Provide the [X, Y] coordinate of the cell's center where the given text is located.  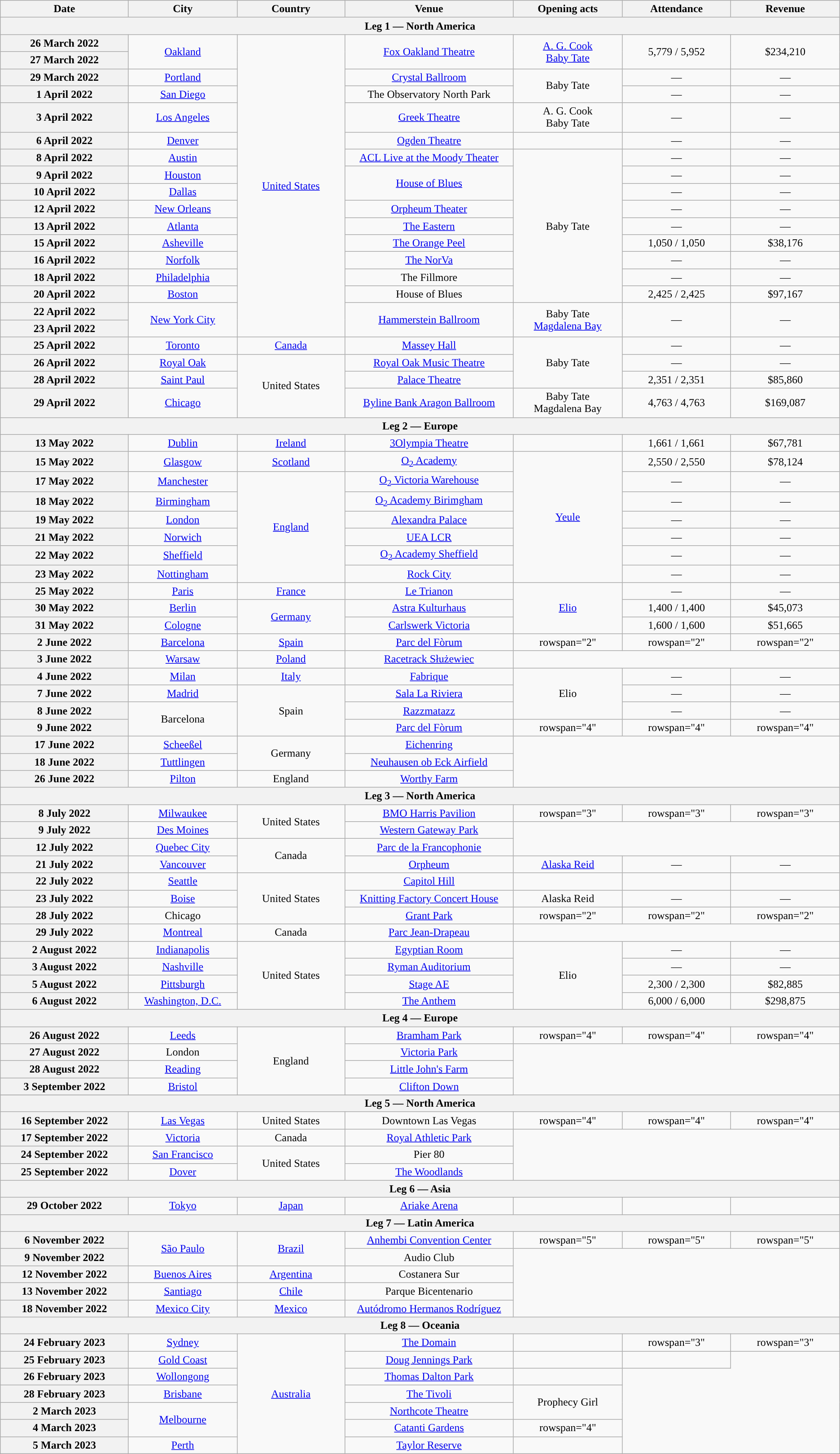
28 August 2022 [65, 1069]
Parc de la Francophonie [429, 847]
6 November 2022 [65, 1240]
Rock City [429, 574]
Scotland [291, 461]
Brisbane [183, 1394]
$85,860 [785, 380]
2,351 / 2,351 [676, 380]
Italy [291, 676]
3 August 2022 [65, 967]
7 June 2022 [65, 693]
The NorVa [429, 260]
4 June 2022 [65, 676]
25 May 2022 [65, 591]
Nottingham [183, 574]
12 April 2022 [65, 209]
Greek Theatre [429, 118]
Clifton Down [429, 1086]
Razzmatazz [429, 710]
Los Angeles [183, 118]
Mexico [291, 1308]
$97,167 [785, 294]
Eichenring [429, 745]
Buenos Aires [183, 1274]
Mexico City [183, 1308]
Dover [183, 1172]
2 June 2022 [65, 642]
Leg 3 — North America [420, 796]
Date [65, 9]
France [291, 591]
Cologne [183, 625]
2,550 / 2,550 [676, 461]
Opening acts [568, 9]
Orpheum [429, 864]
Ryman Auditorium [429, 967]
Bristol [183, 1086]
Thomas Dalton Park [429, 1377]
$78,124 [785, 461]
Leg 7 — Latin America [420, 1223]
City [183, 9]
Nashville [183, 967]
Madrid [183, 693]
6,000 / 6,000 [676, 1001]
9 April 2022 [65, 175]
3 April 2022 [65, 118]
Seattle [183, 881]
Pilton [183, 779]
Hammerstein Ballroom [429, 320]
Glasgow [183, 461]
Victoria Park [429, 1052]
26 April 2022 [65, 363]
Crystal Ballroom [429, 77]
Prophecy Girl [568, 1402]
19 May 2022 [65, 520]
23 July 2022 [65, 898]
Milan [183, 676]
Doug Jennings Park [429, 1360]
Sala La Riviera [429, 693]
29 March 2022 [65, 77]
Worthy Farm [429, 779]
Chile [291, 1291]
23 April 2022 [65, 328]
Norwich [183, 537]
Leg 8 — Oceania [420, 1326]
27 August 2022 [65, 1052]
$45,073 [785, 608]
15 April 2022 [65, 243]
3Olympia Theatre [429, 443]
Orpheum Theater [429, 209]
Quebec City [183, 847]
2,425 / 2,425 [676, 294]
3 June 2022 [65, 659]
Palace Theatre [429, 380]
Country [291, 9]
Byline Bank Aragon Ballroom [429, 403]
26 March 2022 [65, 43]
Western Gateway Park [429, 830]
The Tivoli [429, 1394]
Alexandra Palace [429, 520]
Pier 80 [429, 1155]
Attendance [676, 9]
Neuhausen ob Eck Airfield [429, 762]
Autódromo Hermanos Rodríguez [429, 1308]
Wollongong [183, 1377]
Royal Oak Music Theatre [429, 363]
BMO Harris Pavilion [429, 813]
$298,875 [785, 1001]
4 March 2023 [65, 1428]
Carlswerk Victoria [429, 625]
Pittsburgh [183, 984]
Boise [183, 898]
Warsaw [183, 659]
Birmingham [183, 501]
Ogden Theatre [429, 140]
29 October 2022 [65, 1206]
17 May 2022 [65, 482]
Knitting Factory Concert House [429, 898]
Atlanta [183, 226]
1 April 2022 [65, 94]
Argentina [291, 1274]
O2 Academy [429, 461]
22 April 2022 [65, 311]
23 May 2022 [65, 574]
18 April 2022 [65, 277]
1,050 / 1,050 [676, 243]
Audio Club [429, 1257]
2,300 / 2,300 [676, 984]
12 July 2022 [65, 847]
9 July 2022 [65, 830]
Downtown Las Vegas [429, 1121]
18 June 2022 [65, 762]
$169,087 [785, 403]
1,600 / 1,600 [676, 625]
Denver [183, 140]
9 November 2022 [65, 1257]
26 February 2023 [65, 1377]
Le Trianon [429, 591]
Parc Jean-Drapeau [429, 933]
1,400 / 1,400 [676, 608]
Scheeßel [183, 745]
Sydney [183, 1343]
Las Vegas [183, 1121]
30 May 2022 [65, 608]
Northcote Theatre [429, 1411]
Paris [183, 591]
18 May 2022 [65, 501]
5,779 / 5,952 [676, 52]
Poland [291, 659]
Manchester [183, 482]
Bramham Park [429, 1035]
Racetrack Służewiec [429, 659]
Portland [183, 77]
O2 Academy Sheffield [429, 555]
Royal Athletic Park [429, 1138]
1,661 / 1,661 [676, 443]
Australia [291, 1394]
Leeds [183, 1035]
Montreal [183, 933]
The Anthem [429, 1001]
2 August 2022 [65, 950]
São Paulo [183, 1248]
6 August 2022 [65, 1001]
25 February 2023 [65, 1360]
31 May 2022 [65, 625]
15 May 2022 [65, 461]
Costanera Sur [429, 1274]
New Orleans [183, 209]
Washington, D.C. [183, 1001]
Des Moines [183, 830]
Berlin [183, 608]
O2 Academy Birimgham [429, 501]
17 June 2022 [65, 745]
New York City [183, 320]
Parque Bicentenario [429, 1291]
Grant Park [429, 915]
Little John's Farm [429, 1069]
4,763 / 4,763 [676, 403]
22 May 2022 [65, 555]
UEA LCR [429, 537]
$38,176 [785, 243]
Santiago [183, 1291]
9 June 2022 [65, 727]
Massey Hall [429, 346]
San Diego [183, 94]
29 July 2022 [65, 933]
Toronto [183, 346]
Melbourne [183, 1419]
The Observatory North Park [429, 94]
Saint Paul [183, 380]
16 April 2022 [65, 260]
26 August 2022 [65, 1035]
Houston [183, 175]
$234,210 [785, 52]
Yeule [568, 517]
Ireland [291, 443]
Asheville [183, 243]
Oakland [183, 52]
Philadelphia [183, 277]
$51,665 [785, 625]
San Francisco [183, 1155]
Royal Oak [183, 363]
24 February 2023 [65, 1343]
8 April 2022 [65, 158]
Indianapolis [183, 950]
Catanti Gardens [429, 1428]
10 April 2022 [65, 192]
13 May 2022 [65, 443]
25 April 2022 [65, 346]
Venue [429, 9]
25 September 2022 [65, 1172]
28 April 2022 [65, 380]
Sheffield [183, 555]
28 July 2022 [65, 915]
Fabrique [429, 676]
Japan [291, 1206]
Vancouver [183, 864]
Victoria [183, 1138]
2 March 2023 [65, 1411]
$67,781 [785, 443]
24 September 2022 [65, 1155]
27 March 2022 [65, 60]
6 April 2022 [65, 140]
Leg 2 — Europe [420, 426]
$82,885 [785, 984]
20 April 2022 [65, 294]
Boston [183, 294]
The Fillmore [429, 277]
O2 Victoria Warehouse [429, 482]
The Woodlands [429, 1172]
Gold Coast [183, 1360]
Tuttlingen [183, 762]
21 May 2022 [65, 537]
17 September 2022 [65, 1138]
Capitol Hill [429, 881]
22 July 2022 [65, 881]
Astra Kulturhaus [429, 608]
16 September 2022 [65, 1121]
8 June 2022 [65, 710]
Revenue [785, 9]
Brazil [291, 1248]
Stage AE [429, 984]
Dublin [183, 443]
12 November 2022 [65, 1274]
Dallas [183, 192]
Leg 5 — North America [420, 1104]
Egyptian Room [429, 950]
13 November 2022 [65, 1291]
Fox Oakland Theatre [429, 52]
The Domain [429, 1343]
28 February 2023 [65, 1394]
Leg 4 — Europe [420, 1018]
8 July 2022 [65, 813]
Taylor Reserve [429, 1445]
Ariake Arena [429, 1206]
Leg 1 — North America [420, 26]
Austin [183, 158]
Anhembi Convention Center [429, 1240]
5 March 2023 [65, 1445]
The Eastern [429, 226]
The Orange Peel [429, 243]
Milwaukee [183, 813]
18 November 2022 [65, 1308]
21 July 2022 [65, 864]
29 April 2022 [65, 403]
5 August 2022 [65, 984]
Perth [183, 1445]
Leg 6 — Asia [420, 1189]
Tokyo [183, 1206]
13 April 2022 [65, 226]
Norfolk [183, 260]
26 June 2022 [65, 779]
Reading [183, 1069]
ACL Live at the Moody Theater [429, 158]
3 September 2022 [65, 1086]
